From the cell containing the given text, extract its center point as [X, Y] coordinate. 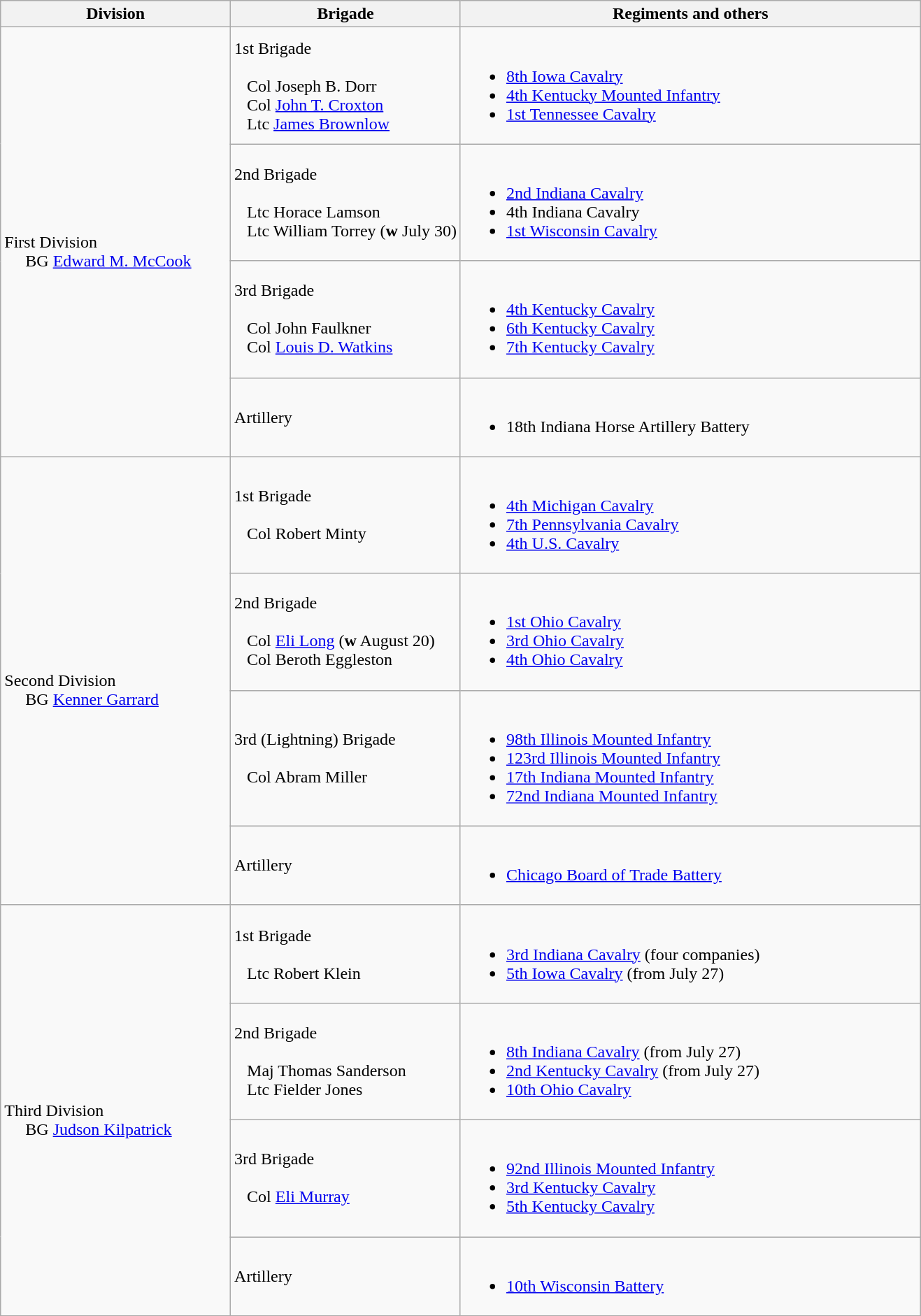
3rd Indiana Cavalry (four companies)5th Iowa Cavalry (from July 27) [690, 954]
18th Indiana Horse Artillery Battery [690, 417]
Regiments and others [690, 14]
3rd (Lightning) Brigade Col Abram Miller [345, 758]
Second Division BG Kenner Garrard [116, 681]
10th Wisconsin Battery [690, 1275]
2nd Indiana Cavalry4th Indiana Cavalry1st Wisconsin Cavalry [690, 203]
8th Iowa Cavalry4th Kentucky Mounted Infantry1st Tennessee Cavalry [690, 85]
4th Kentucky Cavalry6th Kentucky Cavalry7th Kentucky Cavalry [690, 319]
98th Illinois Mounted Infantry123rd Illinois Mounted Infantry17th Indiana Mounted Infantry72nd Indiana Mounted Infantry [690, 758]
Chicago Board of Trade Battery [690, 866]
Division [116, 14]
2nd Brigade Col Eli Long (w August 20) Col Beroth Eggleston [345, 632]
2nd Brigade Maj Thomas Sanderson Ltc Fielder Jones [345, 1061]
1st Brigade Col Robert Minty [345, 515]
1st Ohio Cavalry3rd Ohio Cavalry4th Ohio Cavalry [690, 632]
8th Indiana Cavalry (from July 27)2nd Kentucky Cavalry (from July 27)10th Ohio Cavalry [690, 1061]
92nd Illinois Mounted Infantry3rd Kentucky Cavalry5th Kentucky Cavalry [690, 1178]
3rd Brigade Col Eli Murray [345, 1178]
3rd Brigade Col John Faulkner Col Louis D. Watkins [345, 319]
Third Division BG Judson Kilpatrick [116, 1110]
1st Brigade Ltc Robert Klein [345, 954]
2nd Brigade Ltc Horace Lamson Ltc William Torrey (w July 30) [345, 203]
Brigade [345, 14]
1st Brigade Col Joseph B. Dorr Col John T. Croxton Ltc James Brownlow [345, 85]
4th Michigan Cavalry7th Pennsylvania Cavalry4th U.S. Cavalry [690, 515]
First Division BG Edward M. McCook [116, 242]
